Find where the given text appears and provide that cell's center as (x, y) coordinate. 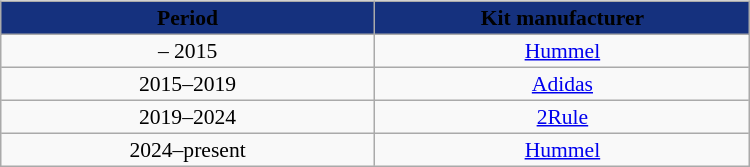
– 2015 (188, 50)
2019–2024 (188, 116)
2024–present (188, 150)
Period (188, 18)
Kit manufacturer (562, 18)
Adidas (562, 84)
2Rule (562, 116)
2015–2019 (188, 84)
